Extract the (X, Y) coordinate from the center of the cell holding the provided text.  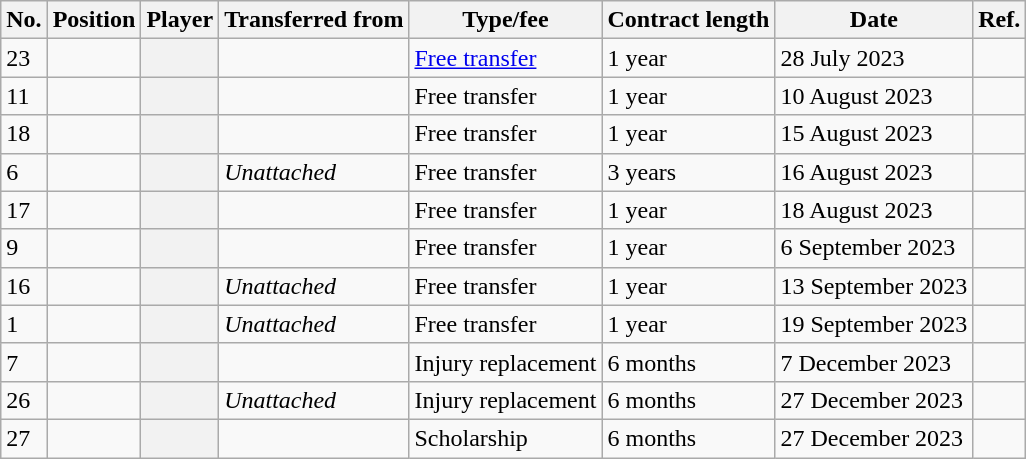
Date (874, 20)
Position (94, 20)
19 September 2023 (874, 324)
16 (24, 286)
28 July 2023 (874, 58)
3 years (688, 172)
10 August 2023 (874, 96)
1 (24, 324)
11 (24, 96)
Contract length (688, 20)
7 (24, 362)
26 (24, 400)
13 September 2023 (874, 286)
9 (24, 248)
18 August 2023 (874, 210)
Ref. (1000, 20)
Scholarship (506, 438)
6 (24, 172)
7 December 2023 (874, 362)
16 August 2023 (874, 172)
27 (24, 438)
17 (24, 210)
No. (24, 20)
Player (180, 20)
15 August 2023 (874, 134)
23 (24, 58)
18 (24, 134)
6 September 2023 (874, 248)
Type/fee (506, 20)
Transferred from (314, 20)
